Capture the cell that displays the provided text and extract its (x, y) central coordinate. 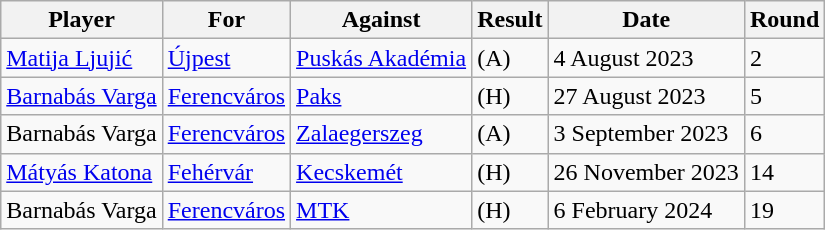
19 (784, 210)
5 (784, 96)
27 August 2023 (646, 96)
Fehérvár (226, 172)
MTK (382, 210)
Round (784, 20)
3 September 2023 (646, 134)
Kecskemét (382, 172)
Matija Ljujić (82, 58)
For (226, 20)
Zalaegerszeg (382, 134)
6 (784, 134)
6 February 2024 (646, 210)
2 (784, 58)
4 August 2023 (646, 58)
26 November 2023 (646, 172)
14 (784, 172)
Date (646, 20)
Player (82, 20)
Puskás Akadémia (382, 58)
Against (382, 20)
Mátyás Katona (82, 172)
Paks (382, 96)
Újpest (226, 58)
Result (510, 20)
